Search for the cell housing the specified text and yield its (x, y) center coordinate. 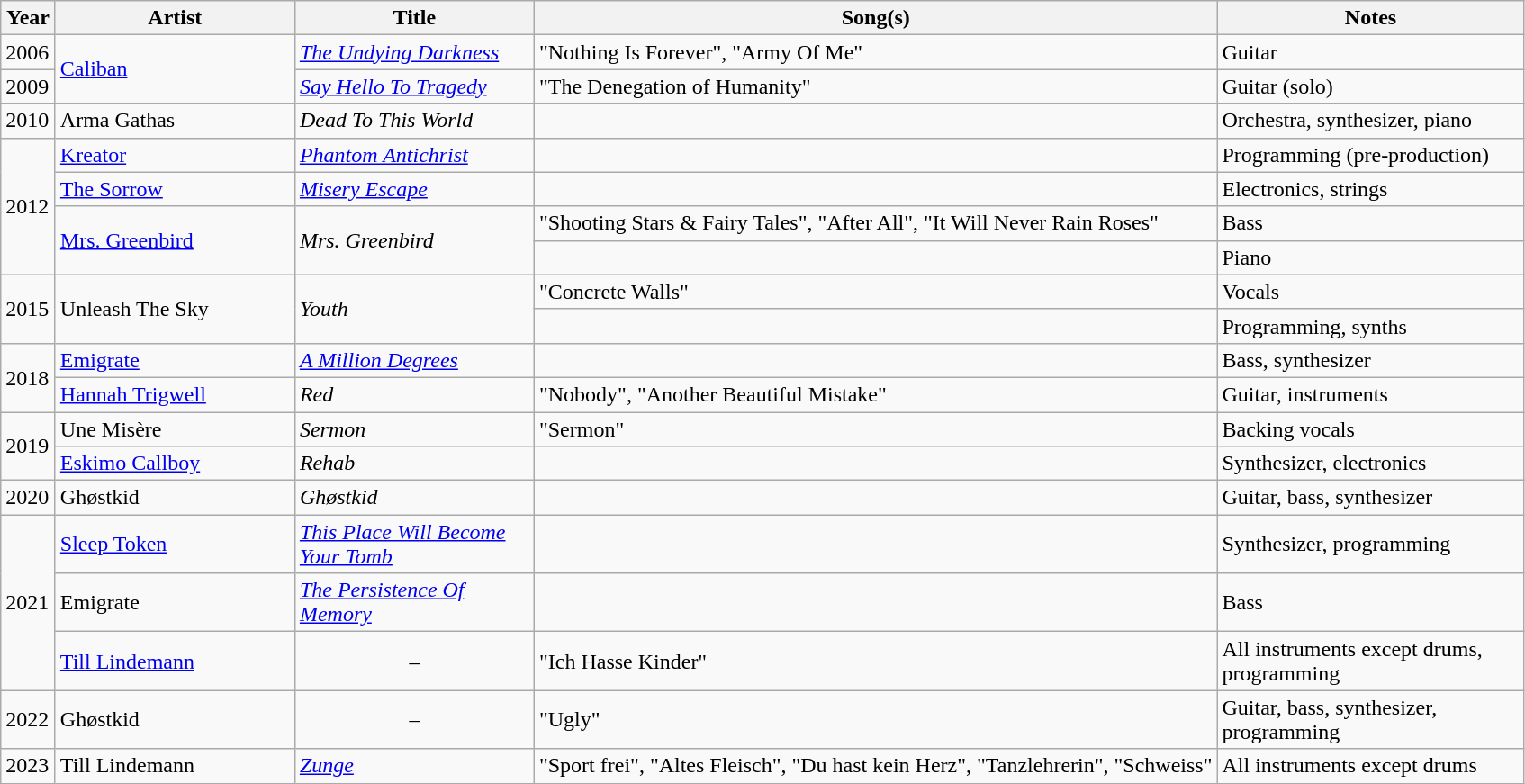
Bass, synthesizer (1370, 360)
Backing vocals (1370, 429)
Electronics, strings (1370, 189)
Orchestra, synthesizer, piano (1370, 121)
Guitar, bass, synthesizer (1370, 498)
Youth (414, 309)
Misery Escape (414, 189)
"Nothing Is Forever", "Army Of Me" (875, 52)
The Undying Darkness (414, 52)
Say Hello To Tragedy (414, 86)
Guitar (1370, 52)
2023 (29, 766)
2009 (29, 86)
Kreator (175, 155)
"Sermon" (875, 429)
Une Misère (175, 429)
2018 (29, 377)
2019 (29, 446)
Programming, synths (1370, 326)
2020 (29, 498)
All instruments except drums, programming (1370, 661)
Hannah Trigwell (175, 394)
"Ugly" (875, 720)
Sleep Token (175, 544)
Red (414, 394)
Sermon (414, 429)
Title (414, 18)
Unleash The Sky (175, 309)
Notes (1370, 18)
"Sport frei", "Altes Fleisch", "Du hast kein Herz", "Tanzlehrerin", "Schweiss" (875, 766)
The Sorrow (175, 189)
Vocals (1370, 292)
Arma Gathas (175, 121)
"Nobody", "Another Beautiful Mistake" (875, 394)
Rehab (414, 464)
Year (29, 18)
2021 (29, 603)
All instruments except drums (1370, 766)
Programming (pre-production) (1370, 155)
Artist (175, 18)
"The Denegation of Humanity" (875, 86)
The Persistence Of Memory (414, 603)
A Million Degrees (414, 360)
"Shooting Stars & Fairy Tales", "After All", "It Will Never Rain Roses" (875, 223)
Eskimo Callboy (175, 464)
2006 (29, 52)
Phantom Antichrist (414, 155)
Song(s) (875, 18)
2015 (29, 309)
Dead To This World (414, 121)
Synthesizer, electronics (1370, 464)
"Ich Hasse Kinder" (875, 661)
2010 (29, 121)
Guitar (solo) (1370, 86)
Piano (1370, 257)
Synthesizer, programming (1370, 544)
"Concrete Walls" (875, 292)
This Place Will Become Your Tomb (414, 544)
2012 (29, 206)
Guitar, bass, synthesizer, programming (1370, 720)
Caliban (175, 69)
2022 (29, 720)
Guitar, instruments (1370, 394)
Zunge (414, 766)
